Capture the cell that displays the provided text and extract its (X, Y) central coordinate. 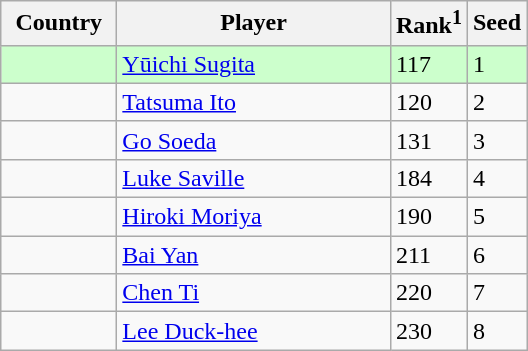
1 (496, 64)
117 (428, 64)
Seed (496, 24)
Chen Ti (254, 293)
Lee Duck-hee (254, 331)
Bai Yan (254, 255)
131 (428, 140)
Go Soeda (254, 140)
3 (496, 140)
220 (428, 293)
Rank1 (428, 24)
Yūichi Sugita (254, 64)
2 (496, 102)
190 (428, 217)
Luke Saville (254, 178)
184 (428, 178)
4 (496, 178)
Tatsuma Ito (254, 102)
7 (496, 293)
8 (496, 331)
6 (496, 255)
Hiroki Moriya (254, 217)
5 (496, 217)
Player (254, 24)
Country (59, 24)
120 (428, 102)
211 (428, 255)
230 (428, 331)
